Locate the cell with the specified text and output its (X, Y) center coordinate. 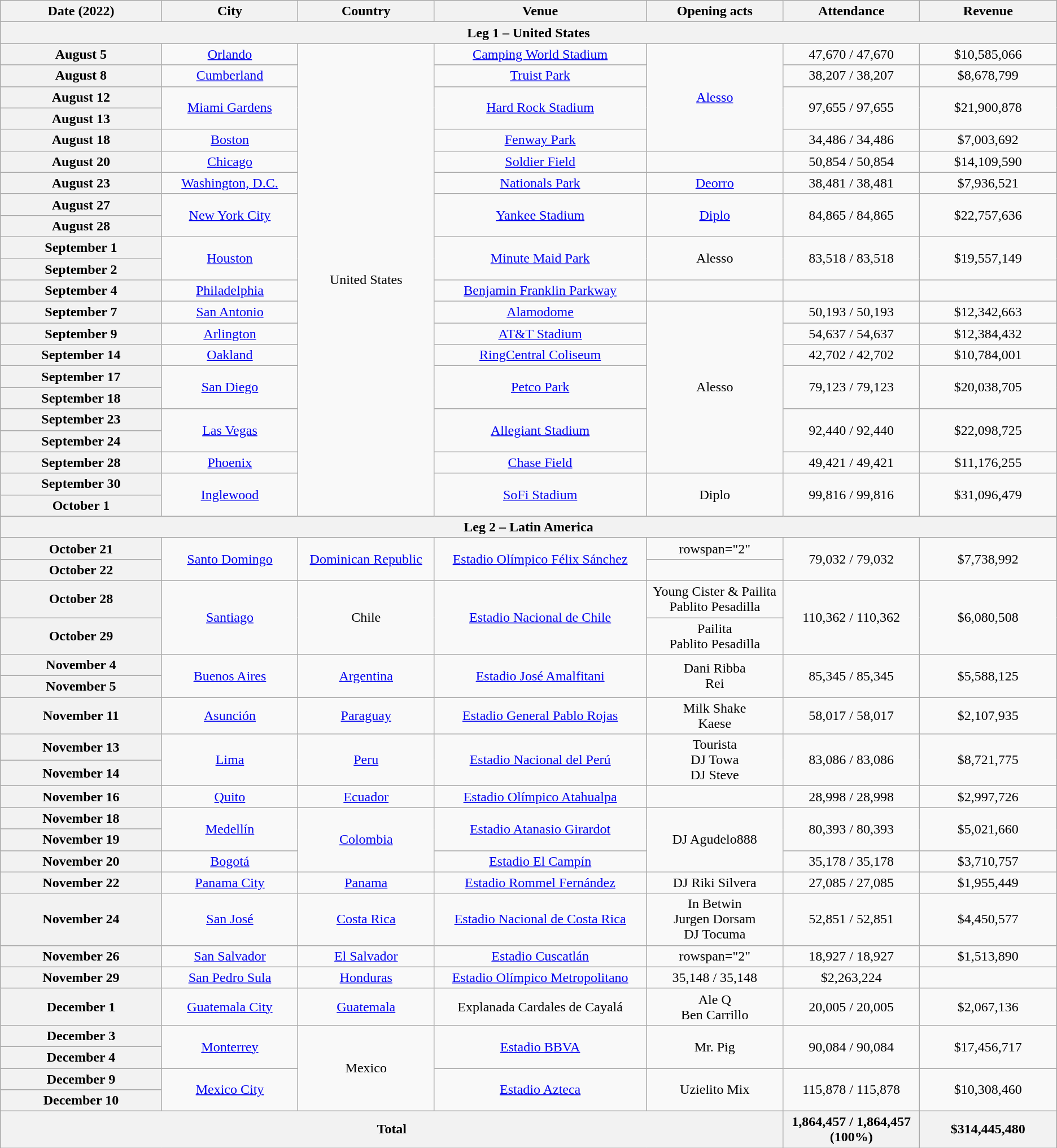
$22,757,636 (988, 215)
Estadio Olímpico Metropolitano (540, 977)
San José (230, 919)
$17,456,717 (988, 1046)
28,998 / 28,998 (851, 797)
Miami Gardens (230, 108)
38,481 / 38,481 (851, 183)
In Betwin Jurgen Dorsam DJ Tocuma (715, 919)
November 14 (81, 773)
Total (392, 1129)
Fenway Park (540, 140)
August 27 (81, 204)
35,178 / 35,178 (851, 861)
Opening acts (715, 11)
$12,384,432 (988, 334)
50,854 / 50,854 (851, 161)
December 4 (81, 1057)
August 12 (81, 97)
Minute Maid Park (540, 258)
Estadio Nacional de Costa Rica (540, 919)
Guatemala (366, 1006)
Philadelphia (230, 291)
Leg 1 – United States (528, 33)
December 1 (81, 1006)
110,362 / 110,362 (851, 617)
December 3 (81, 1036)
Leg 2 – Latin America (528, 527)
85,345 / 85,345 (851, 676)
83,518 / 83,518 (851, 258)
$12,342,663 (988, 312)
Inglewood (230, 495)
Santo Domingo (230, 559)
September 2 (81, 269)
$20,038,705 (988, 387)
50,193 / 50,193 (851, 312)
Estadio Olímpico Félix Sánchez (540, 559)
$5,021,660 (988, 829)
Buenos Aires (230, 676)
54,637 / 54,637 (851, 334)
Panama (366, 883)
Estadio Azteca (540, 1090)
$1,513,890 (988, 956)
$7,003,692 (988, 140)
Uzielito Mix (715, 1090)
SoFi Stadium (540, 495)
Attendance (851, 11)
$10,585,066 (988, 54)
November 5 (81, 687)
Bogotá (230, 861)
August 5 (81, 54)
Guatemala City (230, 1006)
Allegiant Stadium (540, 430)
Boston (230, 140)
$2,997,726 (988, 797)
November 16 (81, 797)
Estadio BBVA (540, 1046)
20,005 / 20,005 (851, 1006)
Oakland (230, 355)
35,148 / 35,148 (715, 977)
August 20 (81, 161)
November 4 (81, 665)
November 13 (81, 747)
Estadio Olímpico Atahualpa (540, 797)
August 23 (81, 183)
El Salvador (366, 956)
$14,109,590 (988, 161)
Phoenix (230, 462)
$1,955,449 (988, 883)
Cumberland (230, 76)
November 11 (81, 716)
San Diego (230, 387)
Monterrey (230, 1046)
52,851 / 52,851 (851, 919)
San Antonio (230, 312)
DJ Agudelo888 (715, 840)
79,032 / 79,032 (851, 559)
December 9 (81, 1079)
Santiago (230, 617)
Alamodome (540, 312)
90,084 / 90,084 (851, 1046)
Petco Park (540, 387)
Ecuador (366, 797)
Estadio Nacional del Perú (540, 760)
$2,107,935 (988, 716)
September 24 (81, 441)
$8,678,799 (988, 76)
$8,721,775 (988, 760)
99,816 / 99,816 (851, 495)
September 17 (81, 377)
Deorro (715, 183)
September 28 (81, 462)
September 1 (81, 247)
$6,080,508 (988, 617)
Mexico (366, 1068)
Dominican Republic (366, 559)
Date (2022) (81, 11)
August 18 (81, 140)
$21,900,878 (988, 108)
November 19 (81, 840)
Orlando (230, 54)
Revenue (988, 11)
79,123 / 79,123 (851, 387)
Nationals Park (540, 183)
September 9 (81, 334)
Arlington (230, 334)
Dani RibbaRei (715, 676)
Medellín (230, 829)
United States (366, 280)
$3,710,757 (988, 861)
AT&T Stadium (540, 334)
August 13 (81, 119)
Camping World Stadium (540, 54)
42,702 / 42,702 (851, 355)
September 4 (81, 291)
Las Vegas (230, 430)
$2,263,224 (851, 977)
Soldier Field (540, 161)
1,864,457 / 1,864,457 (100%) (851, 1129)
Truist Park (540, 76)
October 29 (81, 636)
Country (366, 11)
Benjamin Franklin Parkway (540, 291)
$19,557,149 (988, 258)
September 14 (81, 355)
November 20 (81, 861)
Argentina (366, 676)
City (230, 11)
84,865 / 84,865 (851, 215)
Yankee Stadium (540, 215)
$22,098,725 (988, 430)
October 21 (81, 548)
Colombia (366, 840)
Chase Field (540, 462)
27,085 / 27,085 (851, 883)
Estadio General Pablo Rojas (540, 716)
92,440 / 92,440 (851, 430)
Estadio José Amalfitani (540, 676)
80,393 / 80,393 (851, 829)
September 18 (81, 398)
Chile (366, 617)
Estadio Cuscatlán (540, 956)
Panama City (230, 883)
Paraguay (366, 716)
97,655 / 97,655 (851, 108)
Washington, D.C. (230, 183)
Asunción (230, 716)
18,927 / 18,927 (851, 956)
Mexico City (230, 1090)
Tourista DJ Towa DJ Steve (715, 760)
34,486 / 34,486 (851, 140)
September 23 (81, 420)
Houston (230, 258)
49,421 / 49,421 (851, 462)
83,086 / 83,086 (851, 760)
$11,176,255 (988, 462)
38,207 / 38,207 (851, 76)
Estadio Nacional de Chile (540, 617)
$7,936,521 (988, 183)
Milk Shake Kaese (715, 716)
November 22 (81, 883)
Chicago (230, 161)
November 29 (81, 977)
Estadio El Campín (540, 861)
Quito (230, 797)
DJ Riki Silvera (715, 883)
November 26 (81, 956)
October 1 (81, 505)
December 10 (81, 1101)
$10,308,460 (988, 1090)
Explanada Cardales de Cayalá (540, 1006)
Mr. Pig (715, 1046)
Lima (230, 760)
Peru (366, 760)
New York City (230, 215)
Estadio Rommel Fernández (540, 883)
Young Cister & Pailita Pablito Pesadilla (715, 599)
August 28 (81, 226)
$10,784,001 (988, 355)
$4,450,577 (988, 919)
58,017 / 58,017 (851, 716)
November 24 (81, 919)
Pailita Pablito Pesadilla (715, 636)
115,878 / 115,878 (851, 1090)
$314,445,480 (988, 1129)
October 22 (81, 570)
$7,738,992 (988, 559)
Costa Rica (366, 919)
August 8 (81, 76)
$31,096,479 (988, 495)
San Pedro Sula (230, 977)
Venue (540, 11)
November 18 (81, 818)
Ale Q Ben Carrillo (715, 1006)
San Salvador (230, 956)
Hard Rock Stadium (540, 108)
September 7 (81, 312)
September 30 (81, 484)
Estadio Atanasio Girardot (540, 829)
$5,588,125 (988, 676)
RingCentral Coliseum (540, 355)
$2,067,136 (988, 1006)
Honduras (366, 977)
47,670 / 47,670 (851, 54)
October 28 (81, 599)
